From the cell containing the given text, extract its center point as (x, y) coordinate. 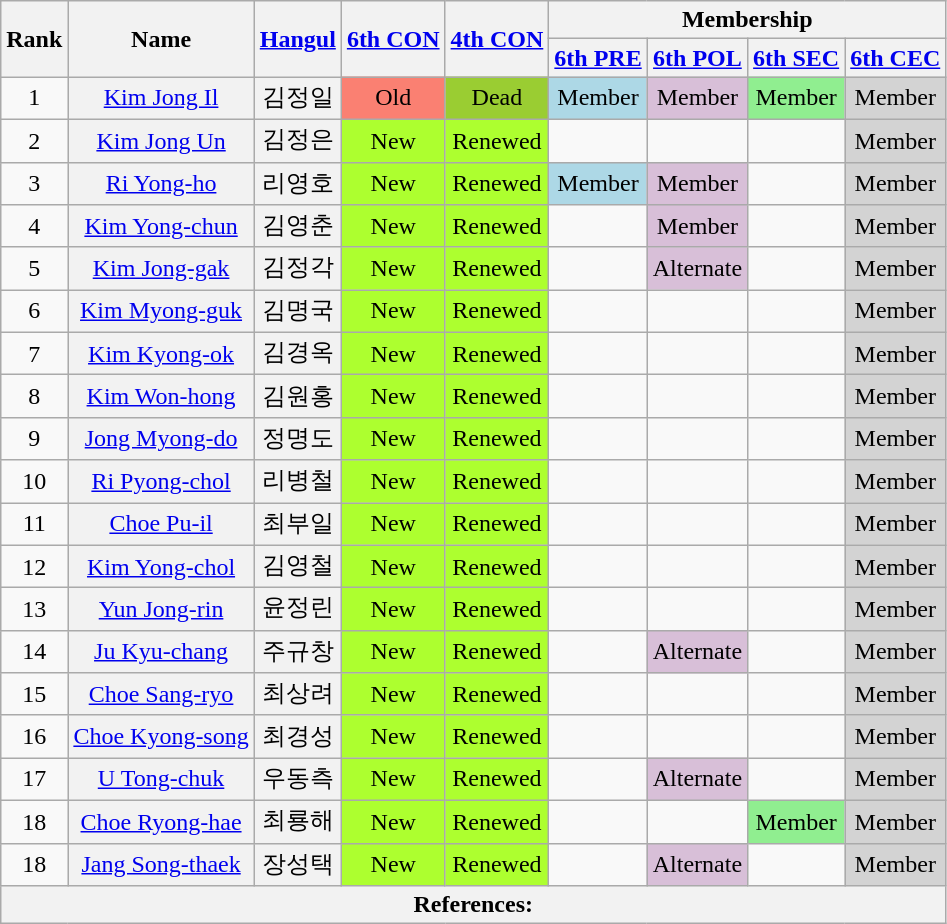
6th CEC (896, 58)
8 (34, 396)
Kim Won-hong (161, 396)
김원홍 (298, 396)
Jong Myong-do (161, 438)
7 (34, 354)
김정은 (298, 140)
14 (34, 652)
Kim Jong-gak (161, 268)
Name (161, 39)
김영춘 (298, 226)
Kim Yong-chun (161, 226)
Kim Kyong-ok (161, 354)
김정각 (298, 268)
장성택 (298, 864)
5 (34, 268)
10 (34, 482)
15 (34, 694)
9 (34, 438)
Kim Jong Il (161, 98)
Old (393, 98)
Yun Jong-rin (161, 610)
12 (34, 566)
Dead (497, 98)
김경옥 (298, 354)
17 (34, 780)
김정일 (298, 98)
Ju Kyu-chang (161, 652)
김명국 (298, 312)
U Tong-chuk (161, 780)
3 (34, 184)
Choe Pu-il (161, 524)
Kim Yong-chol (161, 566)
정명도 (298, 438)
주규창 (298, 652)
6th POL (697, 58)
최상려 (298, 694)
1 (34, 98)
References: (474, 905)
최룡해 (298, 822)
4th CON (497, 39)
Jang Song-thaek (161, 864)
Choe Kyong-song (161, 736)
11 (34, 524)
Kim Myong-guk (161, 312)
우동측 (298, 780)
최경성 (298, 736)
6 (34, 312)
Ri Yong-ho (161, 184)
최부일 (298, 524)
13 (34, 610)
4 (34, 226)
Hangul (298, 39)
Choe Sang-ryo (161, 694)
6th CON (393, 39)
김영철 (298, 566)
Rank (34, 39)
윤정린 (298, 610)
리영호 (298, 184)
6th SEC (796, 58)
6th PRE (598, 58)
Ri Pyong-chol (161, 482)
2 (34, 140)
Membership (748, 20)
16 (34, 736)
Choe Ryong-hae (161, 822)
리병철 (298, 482)
Kim Jong Un (161, 140)
